Return the (x, y) coordinate for the center point of the cell that contains the specified text.  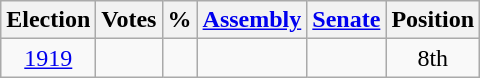
8th (433, 58)
1919 (48, 58)
% (180, 20)
Position (433, 20)
Assembly (252, 20)
Votes (129, 20)
Election (48, 20)
Senate (346, 20)
